Return [x, y] of the center of cell containing provided text 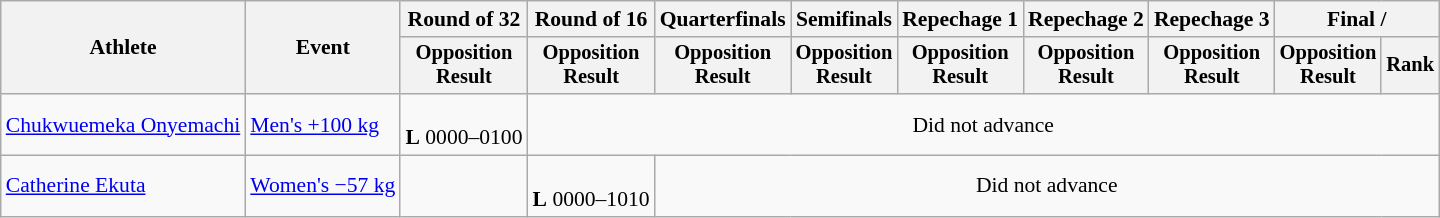
Round of 16 [592, 19]
L 0000–0100 [464, 124]
Catherine Ekuta [124, 186]
Repechage 3 [1212, 19]
L 0000–1010 [592, 186]
Rank [1410, 66]
Quarterfinals [723, 19]
Chukwuemeka Onyemachi [124, 124]
Event [322, 48]
Repechage 2 [1086, 19]
Semifinals [844, 19]
Final / [1357, 19]
Women's −57 kg [322, 186]
Round of 32 [464, 19]
Men's +100 kg [322, 124]
Athlete [124, 48]
Repechage 1 [960, 19]
